Return the [x, y] coordinate for the center point of the cell that contains the specified text.  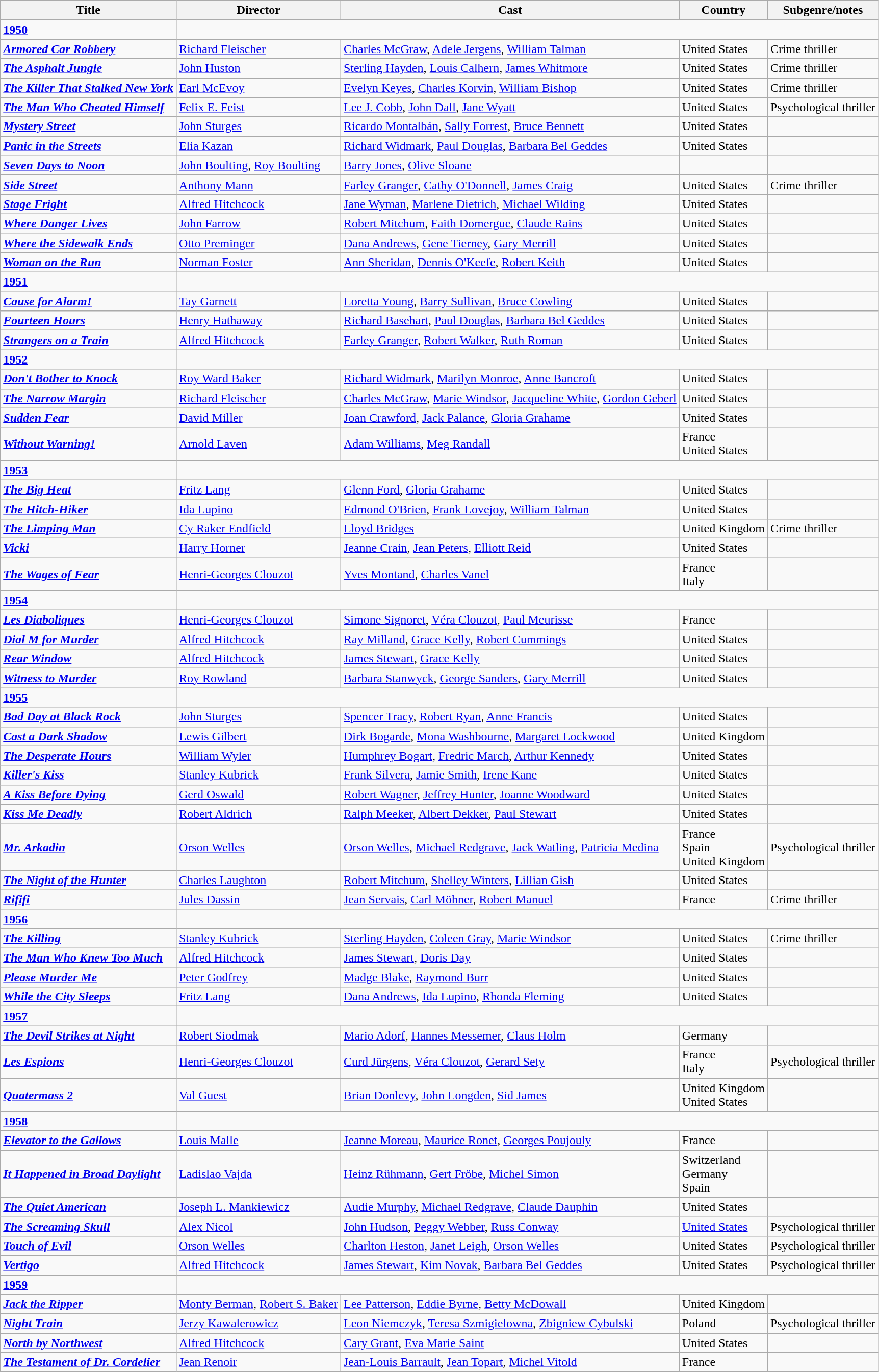
The Quiet American [89, 1207]
Cast [510, 10]
Frank Silvera, Jamie Smith, Irene Kane [510, 775]
Stage Fright [89, 204]
Robert Mitchum, Faith Domergue, Claude Rains [510, 223]
Robert Mitchum, Shelley Winters, Lillian Gish [510, 880]
Jeanne Crain, Jean Peters, Elliott Reid [510, 548]
Roy Ward Baker [258, 379]
Anthony Mann [258, 185]
Rear Window [89, 659]
Otto Preminger [258, 243]
Poland [723, 1324]
Arnold Laven [258, 444]
John Hudson, Peggy Webber, Russ Conway [510, 1226]
The Testament of Dr. Cordelier [89, 1362]
Ann Sheridan, Dennis O'Keefe, Robert Keith [510, 263]
Gerd Oswald [258, 794]
Simone Signoret, Véra Clouzot, Paul Meurisse [510, 620]
Cy Raker Endfield [258, 528]
Farley Granger, Robert Walker, Ruth Roman [510, 340]
The Asphalt Jungle [89, 68]
Evelyn Keyes, Charles Korvin, William Bishop [510, 88]
Dirk Bogarde, Mona Washbourne, Margaret Lockwood [510, 736]
Night Train [89, 1324]
Elia Kazan [258, 146]
Side Street [89, 185]
Fourteen Hours [89, 321]
Charles McGraw, Marie Windsor, Jacqueline White, Gordon Geberl [510, 398]
Please Murder Me [89, 977]
1955 [89, 697]
Norman Foster [258, 263]
Leon Niemczyk, Teresa Szmigielowna, Zbigniew Cybulski [510, 1324]
Tay Garnett [258, 301]
Without Warning! [89, 444]
The Man Who Knew Too Much [89, 958]
1950 [89, 30]
Panic in the Streets [89, 146]
It Happened in Broad Daylight [89, 1174]
Dana Andrews, Ida Lupino, Rhonda Fleming [510, 997]
Jean Servais, Carl Möhner, Robert Manuel [510, 899]
Jean-Louis Barrault, Jean Topart, Michel Vitold [510, 1362]
1957 [89, 1016]
Mr. Arkadin [89, 847]
Sterling Hayden, Louis Calhern, James Whitmore [510, 68]
John Farrow [258, 223]
FranceUnited States [723, 444]
The Wages of Fear [89, 574]
The Man Who Cheated Himself [89, 107]
Lee Patterson, Eddie Byrne, Betty McDowall [510, 1304]
Curd Jürgens, Véra Clouzot, Gerard Sety [510, 1062]
The Killer That Stalked New York [89, 88]
Brian Donlevy, John Longden, Sid James [510, 1095]
1953 [89, 470]
Ralph Meeker, Albert Dekker, Paul Stewart [510, 814]
North by Northwest [89, 1343]
The Limping Man [89, 528]
Felix E. Feist [258, 107]
A Kiss Before Dying [89, 794]
Henry Hathaway [258, 321]
Roy Rowland [258, 678]
Spencer Tracy, Robert Ryan, Anne Francis [510, 717]
The Big Heat [89, 489]
Val Guest [258, 1095]
Jean Renoir [258, 1362]
John Boulting, Roy Boulting [258, 165]
Ida Lupino [258, 509]
Jeanne Moreau, Maurice Ronet, Georges Poujouly [510, 1141]
Kiss Me Deadly [89, 814]
Peter Godfrey [258, 977]
Joan Crawford, Jack Palance, Gloria Grahame [510, 418]
James Stewart, Kim Novak, Barbara Bel Geddes [510, 1265]
The Hitch-Hiker [89, 509]
FranceSpainUnited Kingdom [723, 847]
Quatermass 2 [89, 1095]
Humphrey Bogart, Fredric March, Arthur Kennedy [510, 756]
1952 [89, 359]
Germany [723, 1036]
Yves Montand, Charles Vanel [510, 574]
1956 [89, 919]
Vicki [89, 548]
Charles McGraw, Adele Jergens, William Talman [510, 49]
Les Diaboliques [89, 620]
Barry Jones, Olive Sloane [510, 165]
Cast a Dark Shadow [89, 736]
The Desperate Hours [89, 756]
James Stewart, Grace Kelly [510, 659]
1951 [89, 282]
Robert Aldrich [258, 814]
Madge Blake, Raymond Burr [510, 977]
Audie Murphy, Michael Redgrave, Claude Dauphin [510, 1207]
The Narrow Margin [89, 398]
Orson Welles, Michael Redgrave, Jack Watling, Patricia Medina [510, 847]
Witness to Murder [89, 678]
Les Espions [89, 1062]
Jack the Ripper [89, 1304]
Richard Widmark, Paul Douglas, Barbara Bel Geddes [510, 146]
Farley Granger, Cathy O'Donnell, James Craig [510, 185]
Ricardo Montalbán, Sally Forrest, Bruce Bennett [510, 126]
Jane Wyman, Marlene Dietrich, Michael Wilding [510, 204]
Vertigo [89, 1265]
Sudden Fear [89, 418]
Loretta Young, Barry Sullivan, Bruce Cowling [510, 301]
Joseph L. Mankiewicz [258, 1207]
Edmond O'Brien, Frank Lovejoy, William Talman [510, 509]
Richard Widmark, Marilyn Monroe, Anne Bancroft [510, 379]
Cause for Alarm! [89, 301]
The Night of the Hunter [89, 880]
Where the Sidewalk Ends [89, 243]
Title [89, 10]
Barbara Stanwyck, George Sanders, Gary Merrill [510, 678]
Richard Basehart, Paul Douglas, Barbara Bel Geddes [510, 321]
Lloyd Bridges [510, 528]
Harry Horner [258, 548]
Elevator to the Gallows [89, 1141]
1954 [89, 601]
Ray Milland, Grace Kelly, Robert Cummings [510, 639]
Robert Siodmak [258, 1036]
Heinz Rühmann, Gert Fröbe, Michel Simon [510, 1174]
Charles Laughton [258, 880]
United KingdomUnited States [723, 1095]
Adam Williams, Meg Randall [510, 444]
Strangers on a Train [89, 340]
Mario Adorf, Hannes Messemer, Claus Holm [510, 1036]
Robert Wagner, Jeffrey Hunter, Joanne Woodward [510, 794]
Don't Bother to Knock [89, 379]
The Killing [89, 939]
James Stewart, Doris Day [510, 958]
Lee J. Cobb, John Dall, Jane Wyatt [510, 107]
1959 [89, 1284]
Ladislao Vajda [258, 1174]
Alex Nicol [258, 1226]
Subgenre/notes [823, 10]
Cary Grant, Eva Marie Saint [510, 1343]
Dial M for Murder [89, 639]
Director [258, 10]
Lewis Gilbert [258, 736]
Dana Andrews, Gene Tierney, Gary Merrill [510, 243]
Sterling Hayden, Coleen Gray, Marie Windsor [510, 939]
While the City Sleeps [89, 997]
The Screaming Skull [89, 1226]
Charlton Heston, Janet Leigh, Orson Welles [510, 1246]
Bad Day at Black Rock [89, 717]
Jules Dassin [258, 899]
Touch of Evil [89, 1246]
Seven Days to Noon [89, 165]
Mystery Street [89, 126]
Louis Malle [258, 1141]
1958 [89, 1121]
Earl McEvoy [258, 88]
John Huston [258, 68]
The Devil Strikes at Night [89, 1036]
Rififi [89, 899]
Monty Berman, Robert S. Baker [258, 1304]
Country [723, 10]
David Miller [258, 418]
Where Danger Lives [89, 223]
SwitzerlandGermanySpain [723, 1174]
Killer's Kiss [89, 775]
Jerzy Kawalerowicz [258, 1324]
Woman on the Run [89, 263]
Glenn Ford, Gloria Grahame [510, 489]
William Wyler [258, 756]
Armored Car Robbery [89, 49]
